Identify which cell holds the provided text, then report its [X, Y] central coordinate. 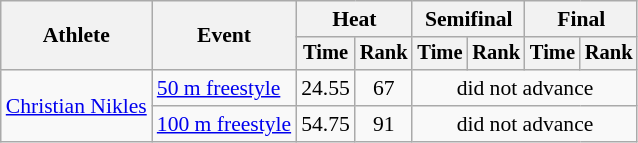
Event [224, 36]
50 m freestyle [224, 88]
100 m freestyle [224, 124]
Final [581, 19]
91 [384, 124]
Christian Nikles [76, 106]
Athlete [76, 36]
Heat [354, 19]
24.55 [326, 88]
54.75 [326, 124]
Semifinal [468, 19]
67 [384, 88]
